For the text-containing cell, return its midpoint in (x, y) coordinate format. 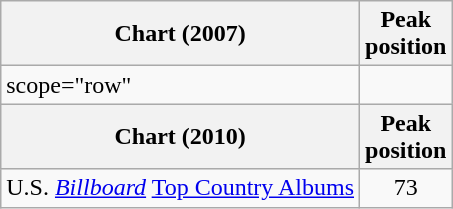
U.S. Billboard Top Country Albums (180, 188)
Chart (2007) (180, 34)
Chart (2010) (180, 136)
scope="row" (180, 85)
73 (406, 188)
